Capture the cell that displays the provided text and extract its [x, y] central coordinate. 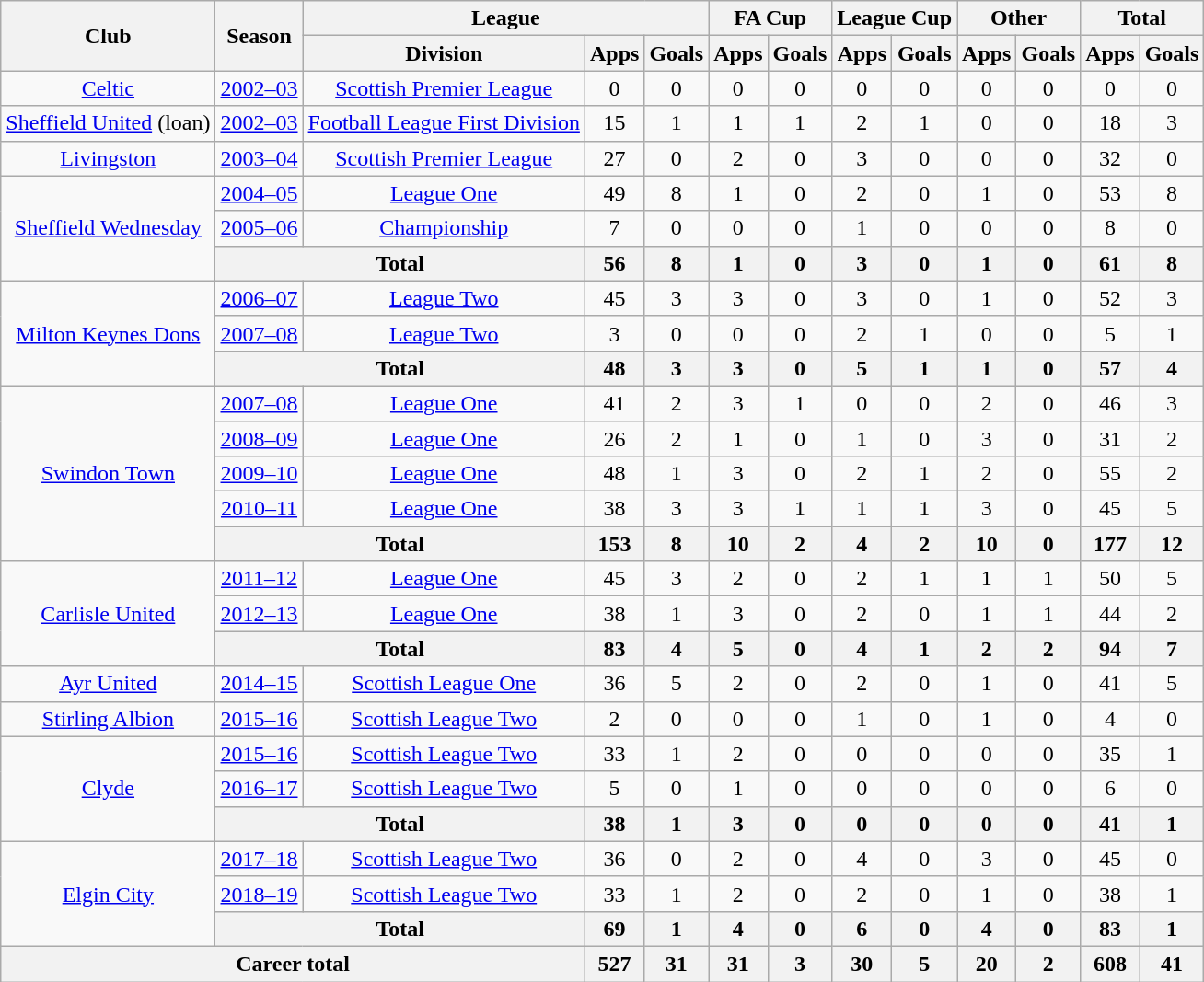
Championship [444, 228]
Football League First Division [444, 123]
Stirling Albion [109, 719]
Division [444, 53]
52 [1110, 298]
2009–10 [260, 474]
2011–12 [260, 579]
2004–05 [260, 193]
32 [1110, 158]
26 [614, 439]
Scottish League One [444, 684]
20 [987, 964]
49 [614, 193]
608 [1110, 964]
League Cup [895, 18]
Sheffield Wednesday [109, 228]
2008–09 [260, 439]
Clyde [109, 789]
2006–07 [260, 298]
53 [1110, 193]
2012–13 [260, 614]
15 [614, 123]
2018–19 [260, 894]
56 [614, 263]
FA Cup [770, 18]
Celtic [109, 88]
177 [1110, 544]
69 [614, 929]
46 [1110, 403]
94 [1110, 649]
27 [614, 158]
153 [614, 544]
527 [614, 964]
2014–15 [260, 684]
Other [1019, 18]
Milton Keynes Dons [109, 333]
Livingston [109, 158]
2003–04 [260, 158]
57 [1110, 368]
61 [1110, 263]
44 [1110, 614]
2016–17 [260, 789]
30 [862, 964]
Swindon Town [109, 473]
Sheffield United (loan) [109, 123]
Carlisle United [109, 614]
2017–18 [260, 859]
Elgin City [109, 894]
18 [1110, 123]
2005–06 [260, 228]
Ayr United [109, 684]
35 [1110, 754]
12 [1172, 544]
Club [109, 36]
Season [260, 36]
2010–11 [260, 509]
League [506, 18]
55 [1110, 474]
Career total [293, 964]
50 [1110, 579]
